Identify which cell holds the provided text, then report its [X, Y] central coordinate. 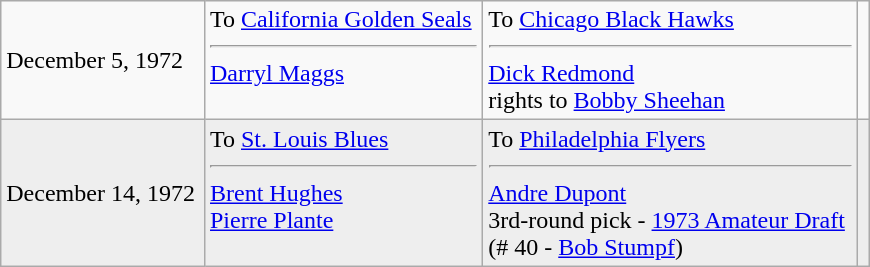
To Chicago Black HawksDick Redmondrights to Bobby Sheehan [670, 60]
To California Golden SealsDarryl Maggs [343, 60]
To Philadelphia FlyersAndre Dupont3rd-round pick - 1973 Amateur Draft(# 40 - Bob Stumpf) [670, 193]
To St. Louis BluesBrent HughesPierre Plante [343, 193]
December 14, 1972 [103, 193]
December 5, 1972 [103, 60]
